Pinpoint the cell where the given text exists, returning its [x, y] midpoint coordinate. 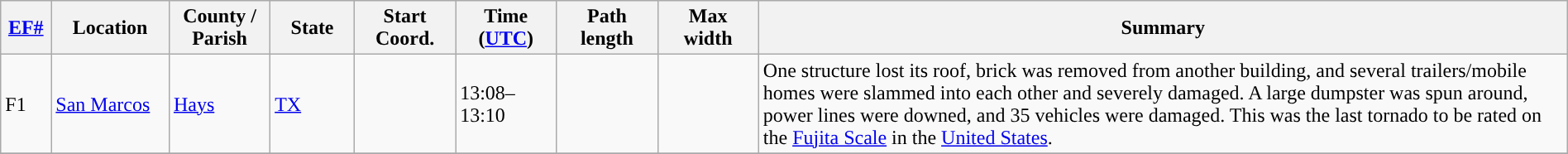
State [313, 28]
TX [313, 104]
Hays [219, 104]
San Marcos [111, 104]
EF# [26, 28]
Max width [708, 28]
County / Parish [219, 28]
Time (UTC) [506, 28]
Start Coord. [404, 28]
Summary [1163, 28]
13:08–13:10 [506, 104]
Location [111, 28]
F1 [26, 104]
Path length [607, 28]
